Output the (x, y) coordinate of the center of the cell containing the given text.  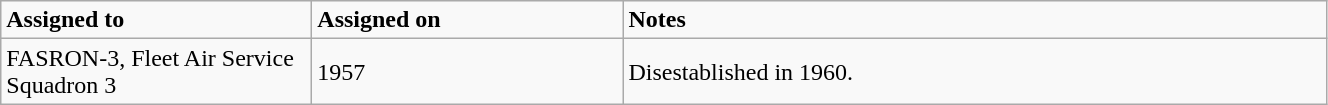
Assigned to (156, 20)
Assigned on (468, 20)
Disestablished in 1960. (975, 72)
FASRON-3, Fleet Air Service Squadron 3 (156, 72)
1957 (468, 72)
Notes (975, 20)
